Capture the cell that displays the provided text and extract its (x, y) central coordinate. 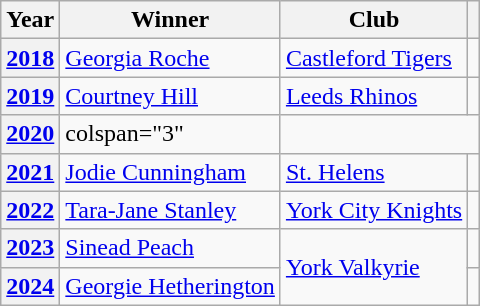
Courtney Hill (170, 96)
Club (374, 20)
Sinead Peach (170, 248)
2024 (30, 286)
Castleford Tigers (374, 58)
2021 (30, 172)
colspan="3" (170, 134)
Leeds Rhinos (374, 96)
Year (30, 20)
York Valkyrie (374, 267)
2022 (30, 210)
Tara-Jane Stanley (170, 210)
St. Helens (374, 172)
2023 (30, 248)
2019 (30, 96)
Jodie Cunningham (170, 172)
Georgia Roche (170, 58)
Georgie Hetherington (170, 286)
York City Knights (374, 210)
Winner (170, 20)
2020 (30, 134)
2018 (30, 58)
